Return the (X, Y) coordinate for the center point of the cell that contains the specified text.  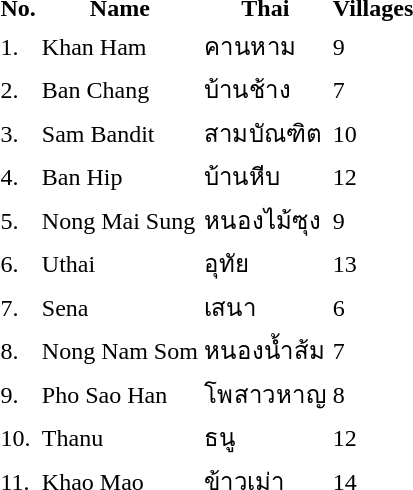
Pho Sao Han (120, 394)
หนองไม้ซุง (265, 220)
ธนู (265, 438)
Sam Bandit (120, 133)
Ban Hip (120, 176)
อุทัย (265, 264)
หนองน้ำส้ม (265, 350)
เสนา (265, 307)
บ้านช้าง (265, 90)
Sena (120, 307)
Khan Ham (120, 46)
บ้านหีบ (265, 176)
สามบัณฑิต (265, 133)
Thanu (120, 438)
โพสาวหาญ (265, 394)
Nong Mai Sung (120, 220)
Ban Chang (120, 90)
คานหาม (265, 46)
Nong Nam Som (120, 350)
Uthai (120, 264)
